Find where the given text appears and provide that cell's center as (X, Y) coordinate. 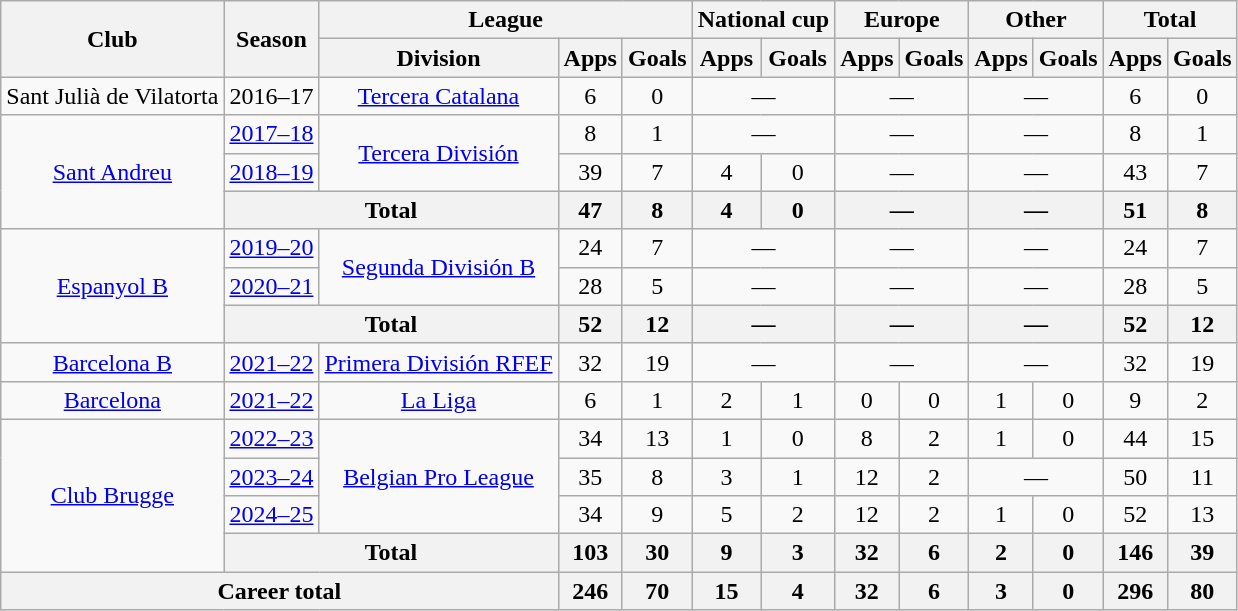
Other (1036, 20)
Tercera Catalana (438, 96)
2017–18 (272, 134)
2019–20 (272, 248)
Belgian Pro League (438, 476)
51 (1135, 210)
2016–17 (272, 96)
146 (1135, 553)
Season (272, 39)
2018–19 (272, 172)
Tercera División (438, 153)
30 (657, 553)
70 (657, 591)
43 (1135, 172)
Sant Andreu (112, 172)
246 (590, 591)
2023–24 (272, 477)
Club (112, 39)
2022–23 (272, 438)
2024–25 (272, 515)
Sant Julià de Vilatorta (112, 96)
Europe (902, 20)
2020–21 (272, 286)
Club Brugge (112, 495)
11 (1202, 477)
Division (438, 58)
Barcelona B (112, 362)
Segunda División B (438, 267)
Primera División RFEF (438, 362)
National cup (763, 20)
80 (1202, 591)
296 (1135, 591)
47 (590, 210)
35 (590, 477)
103 (590, 553)
Barcelona (112, 400)
44 (1135, 438)
50 (1135, 477)
Espanyol B (112, 286)
League (506, 20)
La Liga (438, 400)
Career total (280, 591)
